Scan for the cell matching the given text and deliver its [x, y] coordinate at center. 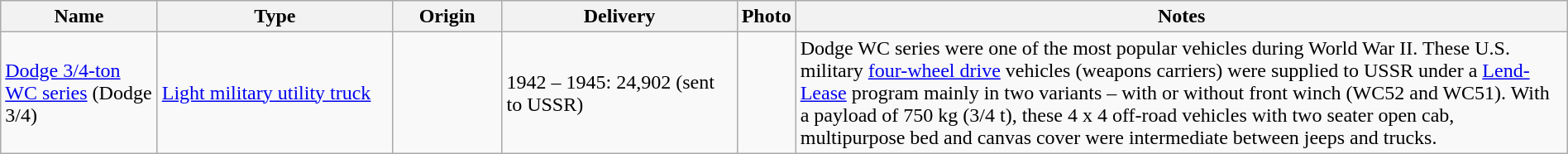
1942 – 1945: 24,902 (sent to USSR) [619, 93]
Origin [447, 17]
Dodge 3/4-ton WC series (Dodge 3/4) [79, 93]
Light military utility truck [275, 93]
Delivery [619, 17]
Name [79, 17]
Photo [766, 17]
Notes [1181, 17]
Type [275, 17]
